Extract the (x, y) coordinate from the center of the cell holding the provided text.  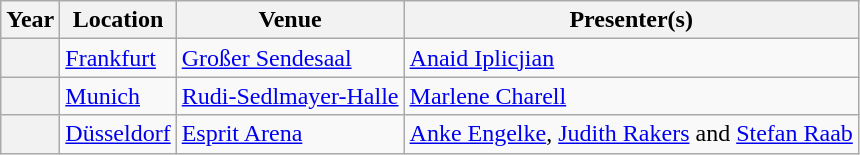
Anke Engelke, Judith Rakers and Stefan Raab (631, 134)
Presenter(s) (631, 20)
Anaid Iplicjian (631, 58)
Year (30, 20)
Rudi-Sedlmayer-Halle (290, 96)
Esprit Arena (290, 134)
Location (118, 20)
Frankfurt (118, 58)
Venue (290, 20)
Düsseldorf (118, 134)
Munich (118, 96)
Marlene Charell (631, 96)
Großer Sendesaal (290, 58)
